Search for the cell housing the specified text and yield its [X, Y] center coordinate. 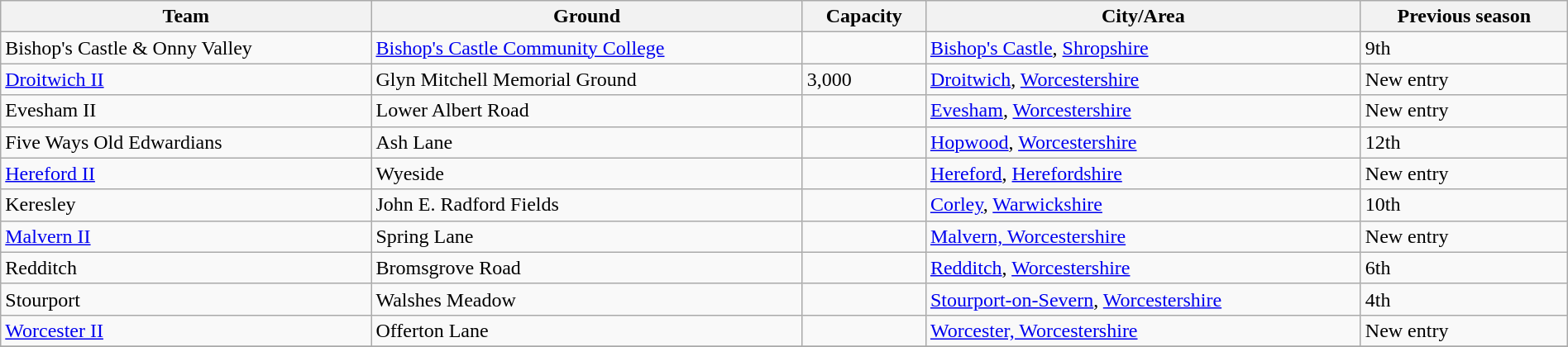
Ground [587, 17]
Previous season [1464, 17]
Evesham II [186, 111]
10th [1464, 205]
Redditch [186, 268]
Hereford II [186, 173]
Evesham, Worcestershire [1143, 111]
Hereford, Herefordshire [1143, 173]
Worcester II [186, 330]
Lower Albert Road [587, 111]
6th [1464, 268]
Bishop's Castle Community College [587, 48]
Capacity [863, 17]
Glyn Mitchell Memorial Ground [587, 79]
Keresley [186, 205]
Ash Lane [587, 142]
Spring Lane [587, 236]
Droitwich II [186, 79]
Stourport-on-Severn, Worcestershire [1143, 299]
City/Area [1143, 17]
Team [186, 17]
Malvern II [186, 236]
Five Ways Old Edwardians [186, 142]
Bishop's Castle & Onny Valley [186, 48]
Wyeside [587, 173]
12th [1464, 142]
Bishop's Castle, Shropshire [1143, 48]
Droitwich, Worcestershire [1143, 79]
Malvern, Worcestershire [1143, 236]
Corley, Warwickshire [1143, 205]
3,000 [863, 79]
Worcester, Worcestershire [1143, 330]
Stourport [186, 299]
4th [1464, 299]
Offerton Lane [587, 330]
Bromsgrove Road [587, 268]
Hopwood, Worcestershire [1143, 142]
9th [1464, 48]
John E. Radford Fields [587, 205]
Redditch, Worcestershire [1143, 268]
Walshes Meadow [587, 299]
